Output the [X, Y] coordinate of the center of the cell containing the given text.  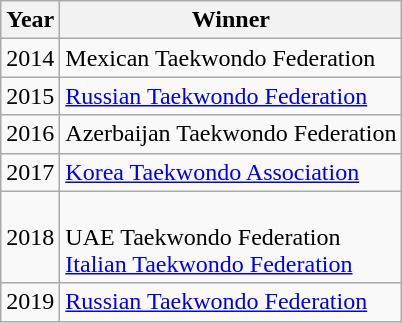
2016 [30, 134]
2015 [30, 96]
2018 [30, 237]
Azerbaijan Taekwondo Federation [231, 134]
UAE Taekwondo Federation Italian Taekwondo Federation [231, 237]
Year [30, 20]
Mexican Taekwondo Federation [231, 58]
2014 [30, 58]
Winner [231, 20]
2019 [30, 302]
Korea Taekwondo Association [231, 172]
2017 [30, 172]
